Return (X, Y) of the center of cell containing provided text 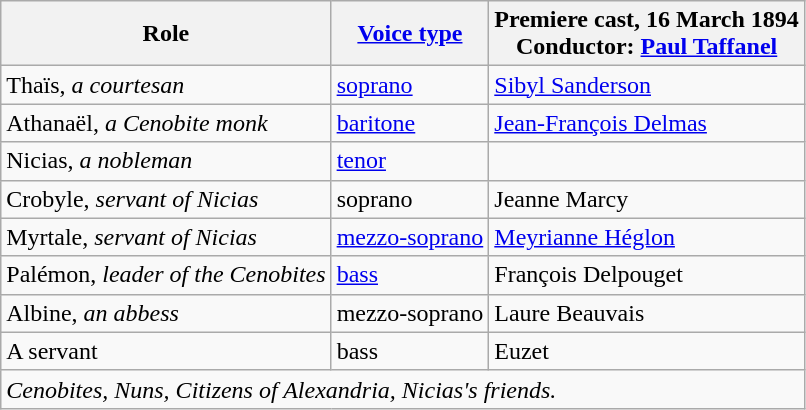
Laure Beauvais (647, 313)
Thaïs, a courtesan (166, 85)
A servant (166, 351)
Crobyle, servant of Nicias (166, 199)
Nicias, a nobleman (166, 161)
Sibyl Sanderson (647, 85)
François Delpouget (647, 275)
Role (166, 34)
Jeanne Marcy (647, 199)
Myrtale, servant of Nicias (166, 237)
tenor (410, 161)
Athanaël, a Cenobite monk (166, 123)
Premiere cast, 16 March 1894Conductor: Paul Taffanel (647, 34)
Meyrianne Héglon (647, 237)
Euzet (647, 351)
Albine, an abbess (166, 313)
baritone (410, 123)
Palémon, leader of the Cenobites (166, 275)
Jean-François Delmas (647, 123)
Cenobites, Nuns, Citizens of Alexandria, Nicias's friends. (403, 389)
Voice type (410, 34)
